Provide the (X, Y) coordinate of the cell's center where the given text is located.  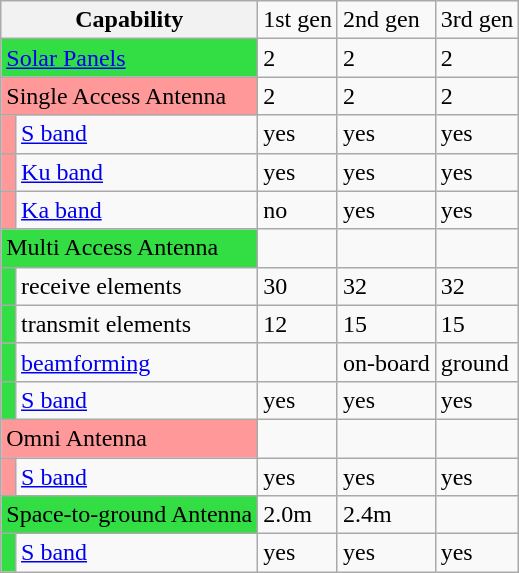
Omni Antenna (130, 438)
beamforming (137, 362)
2.4m (386, 515)
ground (477, 362)
receive elements (137, 286)
Single Access Antenna (130, 96)
12 (298, 324)
Space-to-ground Antenna (130, 515)
on-board (386, 362)
2.0m (298, 515)
Capability (130, 20)
1st gen (298, 20)
Solar Panels (130, 58)
3rd gen (477, 20)
no (298, 210)
2nd gen (386, 20)
30 (298, 286)
Ku band (137, 172)
transmit elements (137, 324)
Multi Access Antenna (130, 248)
Ka band (137, 210)
